For the text-containing cell, return its midpoint in [x, y] coordinate format. 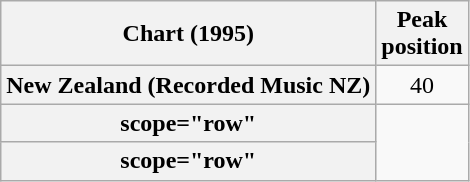
40 [422, 85]
Chart (1995) [188, 34]
Peakposition [422, 34]
New Zealand (Recorded Music NZ) [188, 85]
